Return (x, y) of the center of cell containing provided text 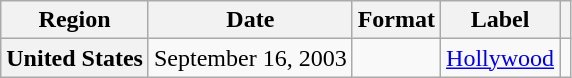
Label (500, 20)
September 16, 2003 (250, 58)
Format (396, 20)
Hollywood (500, 58)
Date (250, 20)
United States (75, 58)
Region (75, 20)
